Search for the cell housing the specified text and yield its (x, y) center coordinate. 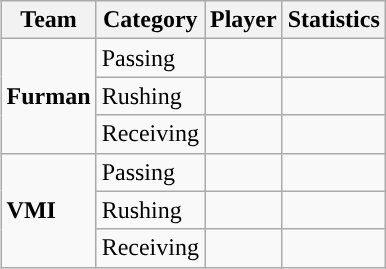
Team (48, 20)
VMI (48, 210)
Category (150, 20)
Furman (48, 96)
Statistics (334, 20)
Player (243, 20)
